Capture the cell that displays the provided text and extract its (x, y) central coordinate. 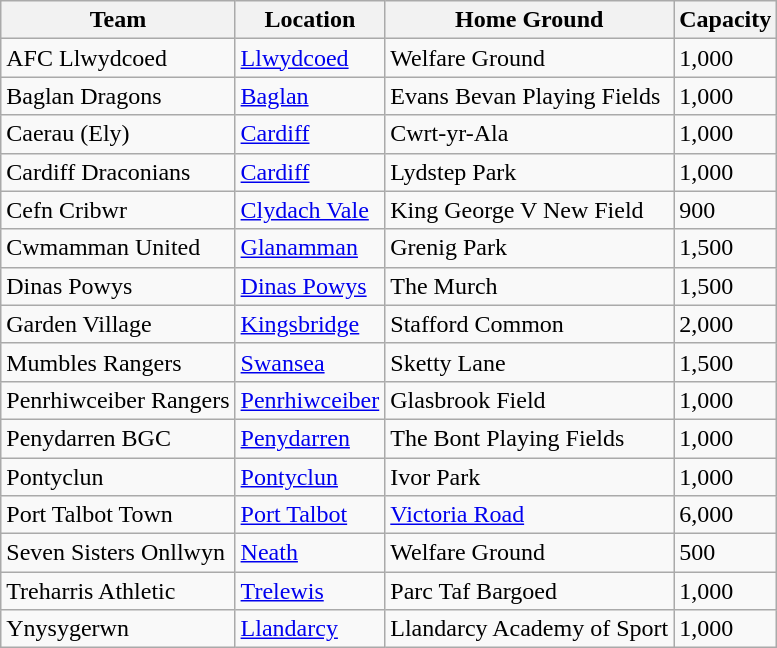
King George V New Field (530, 210)
Stafford Common (530, 324)
Baglan (310, 96)
Lydstep Park (530, 172)
Penrhiwceiber Rangers (118, 400)
Cardiff Draconians (118, 172)
Evans Bevan Playing Fields (530, 96)
6,000 (726, 515)
Penrhiwceiber (310, 400)
Mumbles Rangers (118, 362)
Parc Taf Bargoed (530, 591)
Team (118, 20)
Baglan Dragons (118, 96)
Ynysygerwn (118, 629)
Grenig Park (530, 248)
Llwydcoed (310, 58)
2,000 (726, 324)
Penydarren (310, 438)
Ivor Park (530, 477)
Glasbrook Field (530, 400)
Cefn Cribwr (118, 210)
Llandarcy (310, 629)
Llandarcy Academy of Sport (530, 629)
Victoria Road (530, 515)
Cwrt-yr-Ala (530, 134)
Kingsbridge (310, 324)
Neath (310, 553)
Location (310, 20)
Caerau (Ely) (118, 134)
Glanamman (310, 248)
900 (726, 210)
Swansea (310, 362)
Capacity (726, 20)
Port Talbot (310, 515)
Seven Sisters Onllwyn (118, 553)
Cwmamman United (118, 248)
500 (726, 553)
Port Talbot Town (118, 515)
Sketty Lane (530, 362)
The Bont Playing Fields (530, 438)
AFC Llwydcoed (118, 58)
Penydarren BGC (118, 438)
Garden Village (118, 324)
Trelewis (310, 591)
Home Ground (530, 20)
Treharris Athletic (118, 591)
The Murch (530, 286)
Clydach Vale (310, 210)
